Capture the cell that displays the provided text and extract its [X, Y] central coordinate. 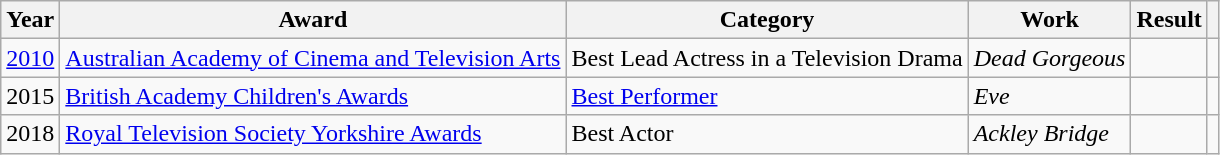
Eve [1050, 96]
Award [313, 20]
2015 [30, 96]
2018 [30, 134]
Best Lead Actress in a Television Drama [767, 58]
2010 [30, 58]
Year [30, 20]
Australian Academy of Cinema and Television Arts [313, 58]
Best Actor [767, 134]
Category [767, 20]
British Academy Children's Awards [313, 96]
Result [1169, 20]
Work [1050, 20]
Royal Television Society Yorkshire Awards [313, 134]
Dead Gorgeous [1050, 58]
Best Performer [767, 96]
Ackley Bridge [1050, 134]
